Identify which cell holds the provided text, then report its (x, y) central coordinate. 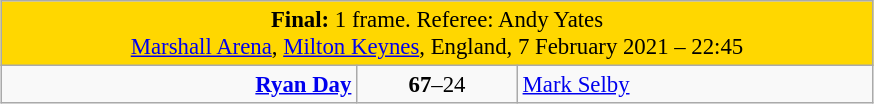
67–24 (438, 85)
Final: 1 frame. Referee: Andy Yates Marshall Arena, Milton Keynes, England, 7 February 2021 – 22:45 (437, 34)
Ryan Day (179, 85)
Mark Selby (695, 85)
